Output the (X, Y) coordinate of the center of the cell containing the given text.  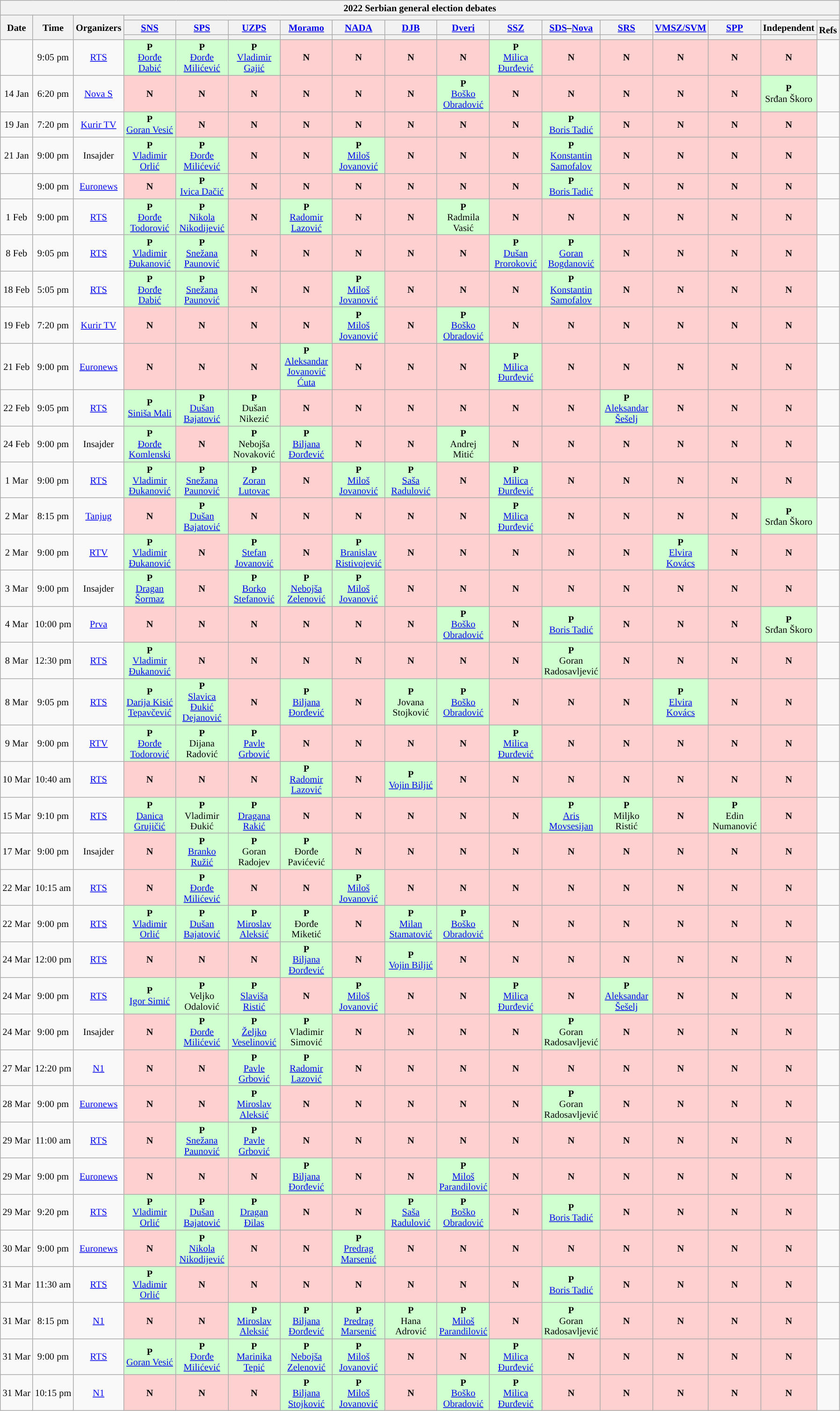
PSiniša Mali (150, 408)
19 Feb (17, 325)
4 Mar (17, 624)
DJB (411, 27)
8 Feb (17, 253)
SPP (735, 27)
PMiljko Ristić (627, 815)
PĐorđe Miketić (306, 923)
PMilan Stamatović (411, 923)
Moramo (306, 27)
PRadmila Vasić (463, 217)
10:15 pm (53, 1393)
PStefan Jovanović (254, 552)
PBranislav Ristivojević (359, 552)
9:20 pm (53, 1212)
19 Jan (17, 124)
NADA (359, 27)
27 Mar (17, 1067)
5:05 pm (53, 289)
PVladimir Gajić (254, 57)
PAndrej Mitić (463, 443)
14 Jan (17, 94)
Tanjug (98, 515)
SSZ (516, 27)
PBiljana Stojković (306, 1393)
Prva (98, 624)
PZoran Lutovac (254, 480)
11:00 am (53, 1140)
10 Mar (17, 779)
PĐorđe Pavićević (306, 851)
Organizers (98, 27)
PBorko Stefanović (254, 588)
1 Mar (17, 480)
PSlaviša Ristić (254, 995)
12:30 pm (53, 660)
2022 Serbian general election debates (420, 7)
28 Mar (17, 1104)
PSlavica Đukić Dejanović (202, 702)
18 Feb (17, 289)
11:30 am (53, 1284)
VMSZ/SVM (681, 27)
PDušan Proroković (516, 253)
PVladimir Simović (306, 1032)
30 Mar (17, 1248)
PDragan Đilas (254, 1212)
PAris Movsesijan (571, 815)
24 Feb (17, 443)
SNS (150, 27)
SRS (627, 27)
UZPS (254, 27)
Dveri (463, 27)
PDarija Kisić Tepavčević (150, 702)
21 Feb (17, 366)
6:20 pm (53, 94)
PDragan Šormaz (150, 588)
PJovana Stojković (411, 702)
PNebojša Novaković (254, 443)
15 Mar (17, 815)
Nova S (98, 94)
Independent (789, 27)
PDijana Radović (202, 743)
PĐorđe Komlenski (150, 443)
PIvica Dačić (202, 186)
Refs (828, 29)
PBranko Ružić (202, 851)
17 Mar (17, 851)
PDušan Nikezić (254, 408)
21 Jan (17, 155)
PDanica Grujičić (150, 815)
PAleksandar Jovanović Ćuta (306, 366)
PHana Adrović (411, 1320)
12:20 pm (53, 1067)
Date (17, 27)
22 Feb (17, 408)
10:40 am (53, 779)
PGoran Radojev (254, 851)
12:00 pm (53, 960)
9 Mar (17, 743)
PDragana Rakić (254, 815)
1 Feb (17, 217)
PVeljko Odalović (202, 995)
10:00 pm (53, 624)
SPS (202, 27)
PIgor Simić (150, 995)
10:15 am (53, 888)
SDS–Nova (571, 27)
PGoran Bogdanović (571, 253)
9:10 pm (53, 815)
PŽeljko Veselinović (254, 1032)
PEdin Numanović (735, 815)
PVladimir Đukić (202, 815)
3 Mar (17, 588)
Time (53, 27)
PMarinika Tepić (254, 1356)
